Find where the given text appears and provide that cell's center as [X, Y] coordinate. 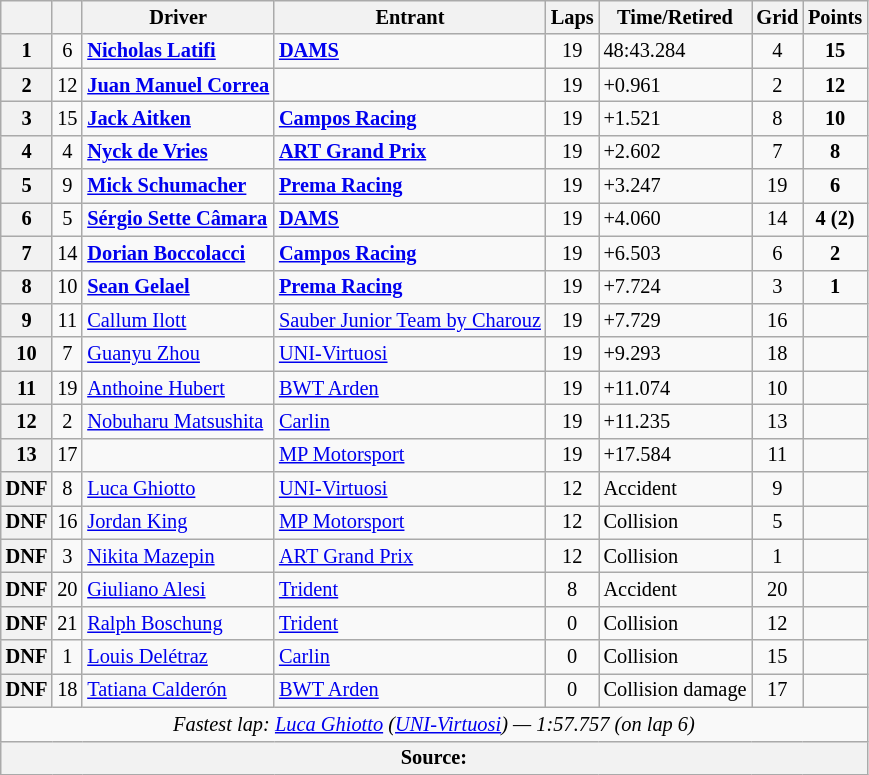
Juan Manuel Correa [178, 85]
Giuliano Alesi [178, 589]
Nikita Mazepin [178, 556]
Callum Ilott [178, 320]
+6.503 [676, 253]
+9.293 [676, 354]
Nicholas Latifi [178, 51]
Sérgio Sette Câmara [178, 219]
Guanyu Zhou [178, 354]
Tatiana Calderón [178, 690]
Points [835, 17]
Louis Delétraz [178, 657]
+3.247 [676, 186]
Jack Aitken [178, 118]
Sauber Junior Team by Charouz [410, 320]
+7.724 [676, 287]
+11.235 [676, 421]
Collision damage [676, 690]
Dorian Boccolacci [178, 253]
Sean Gelael [178, 287]
Entrant [410, 17]
4 (2) [835, 219]
Time/Retired [676, 17]
Fastest lap: Luca Ghiotto (UNI-Virtuosi) — 1:57.757 (on lap 6) [434, 724]
+1.521 [676, 118]
Driver [178, 17]
Grid [778, 17]
Laps [572, 17]
Ralph Boschung [178, 623]
+17.584 [676, 455]
+7.729 [676, 320]
Luca Ghiotto [178, 489]
+2.602 [676, 152]
Nobuharu Matsushita [178, 421]
48:43.284 [676, 51]
+0.961 [676, 85]
21 [67, 623]
+4.060 [676, 219]
+11.074 [676, 388]
Mick Schumacher [178, 186]
Jordan King [178, 522]
Anthoine Hubert [178, 388]
Nyck de Vries [178, 152]
Source: [434, 758]
